Scan for the cell matching the given text and deliver its (x, y) coordinate at center. 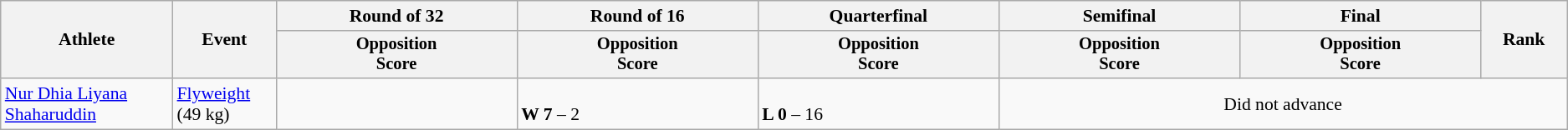
Athlete (87, 40)
Quarterfinal (878, 16)
Did not advance (1283, 103)
Rank (1524, 40)
Semifinal (1119, 16)
Event (224, 40)
L 0 – 16 (878, 103)
W 7 – 2 (637, 103)
Final (1361, 16)
Round of 16 (637, 16)
Round of 32 (396, 16)
Flyweight (49 kg) (224, 103)
Nur Dhia Liyana Shaharuddin (87, 103)
